Identify which cell holds the provided text, then report its [x, y] central coordinate. 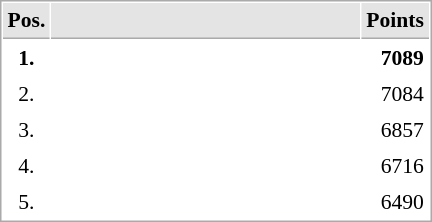
6716 [396, 165]
4. [26, 165]
2. [26, 93]
7089 [396, 57]
Pos. [26, 21]
Points [396, 21]
6490 [396, 201]
7084 [396, 93]
5. [26, 201]
3. [26, 129]
6857 [396, 129]
1. [26, 57]
